Return [x, y] of the center of cell containing provided text 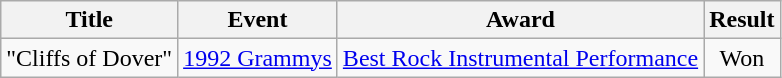
Award [520, 20]
Event [258, 20]
1992 Grammys [258, 58]
Won [742, 58]
Best Rock Instrumental Performance [520, 58]
Title [90, 20]
"Cliffs of Dover" [90, 58]
Result [742, 20]
